From the cell containing the given text, extract its center point as (x, y) coordinate. 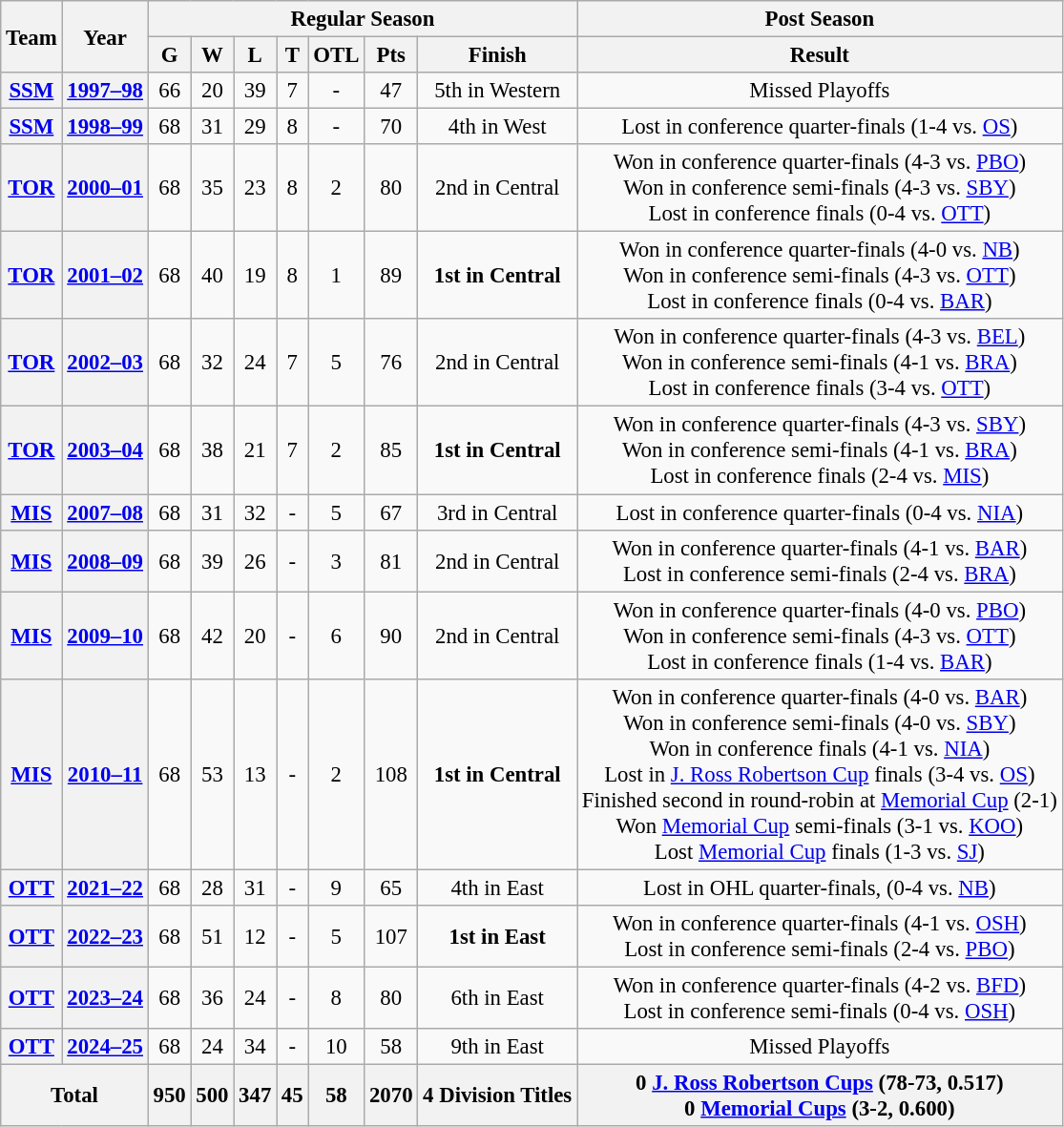
2009–10 (105, 636)
76 (391, 363)
Won in conference quarter-finals (4-3 vs. PBO) Won in conference semi-finals (4-3 vs. SBY) Lost in conference finals (0-4 vs. OTT) (821, 188)
1997–98 (105, 91)
9 (336, 887)
42 (212, 636)
L (256, 55)
Won in conference quarter-finals (4-1 vs. OSH) Lost in conference semi-finals (2-4 vs. PBO) (821, 937)
1 (336, 276)
Lost in conference quarter-finals (1-4 vs. OS) (821, 127)
4th in West (498, 127)
85 (391, 450)
2002–03 (105, 363)
47 (391, 91)
10 (336, 1047)
35 (212, 188)
19 (256, 276)
4th in East (498, 887)
Post Season (821, 19)
40 (212, 276)
6 (336, 636)
Won in conference quarter-finals (4-1 vs. BAR) Lost in conference semi-finals (2-4 vs. BRA) (821, 561)
2001–02 (105, 276)
2024–25 (105, 1047)
Total (74, 1096)
Year (105, 36)
26 (256, 561)
2021–22 (105, 887)
OTL (336, 55)
G (170, 55)
53 (212, 774)
5th in Western (498, 91)
500 (212, 1096)
108 (391, 774)
Lost in conference quarter-finals (0-4 vs. NIA) (821, 512)
Result (821, 55)
Team (31, 36)
2000–01 (105, 188)
2022–23 (105, 937)
65 (391, 887)
0 J. Ross Robertson Cups (78-73, 0.517) 0 Memorial Cups (3-2, 0.600) (821, 1096)
950 (170, 1096)
W (212, 55)
Pts (391, 55)
Won in conference quarter-finals (4-2 vs. BFD) Lost in conference semi-finals (0-4 vs. OSH) (821, 998)
21 (256, 450)
66 (170, 91)
3 (336, 561)
2003–04 (105, 450)
2023–24 (105, 998)
Won in conference quarter-finals (4-0 vs. NB) Won in conference semi-finals (4-3 vs. OTT) Lost in conference finals (0-4 vs. BAR) (821, 276)
Won in conference quarter-finals (4-3 vs. SBY) Won in conference semi-finals (4-1 vs. BRA) Lost in conference finals (2-4 vs. MIS) (821, 450)
89 (391, 276)
81 (391, 561)
34 (256, 1047)
13 (256, 774)
2010–11 (105, 774)
Won in conference quarter-finals (4-3 vs. BEL) Won in conference semi-finals (4-1 vs. BRA) Lost in conference finals (3-4 vs. OTT) (821, 363)
67 (391, 512)
Won in conference quarter-finals (4-0 vs. PBO) Won in conference semi-finals (4-3 vs. OTT) Lost in conference finals (1-4 vs. BAR) (821, 636)
Lost in OHL quarter-finals, (0-4 vs. NB) (821, 887)
2070 (391, 1096)
1st in East (498, 937)
36 (212, 998)
3rd in Central (498, 512)
4 Division Titles (498, 1096)
Regular Season (363, 19)
70 (391, 127)
29 (256, 127)
Finish (498, 55)
347 (256, 1096)
45 (292, 1096)
9th in East (498, 1047)
107 (391, 937)
38 (212, 450)
28 (212, 887)
23 (256, 188)
6th in East (498, 998)
2007–08 (105, 512)
90 (391, 636)
12 (256, 937)
T (292, 55)
1998–99 (105, 127)
51 (212, 937)
2008–09 (105, 561)
